Pinpoint the cell where the given text exists, returning its [X, Y] midpoint coordinate. 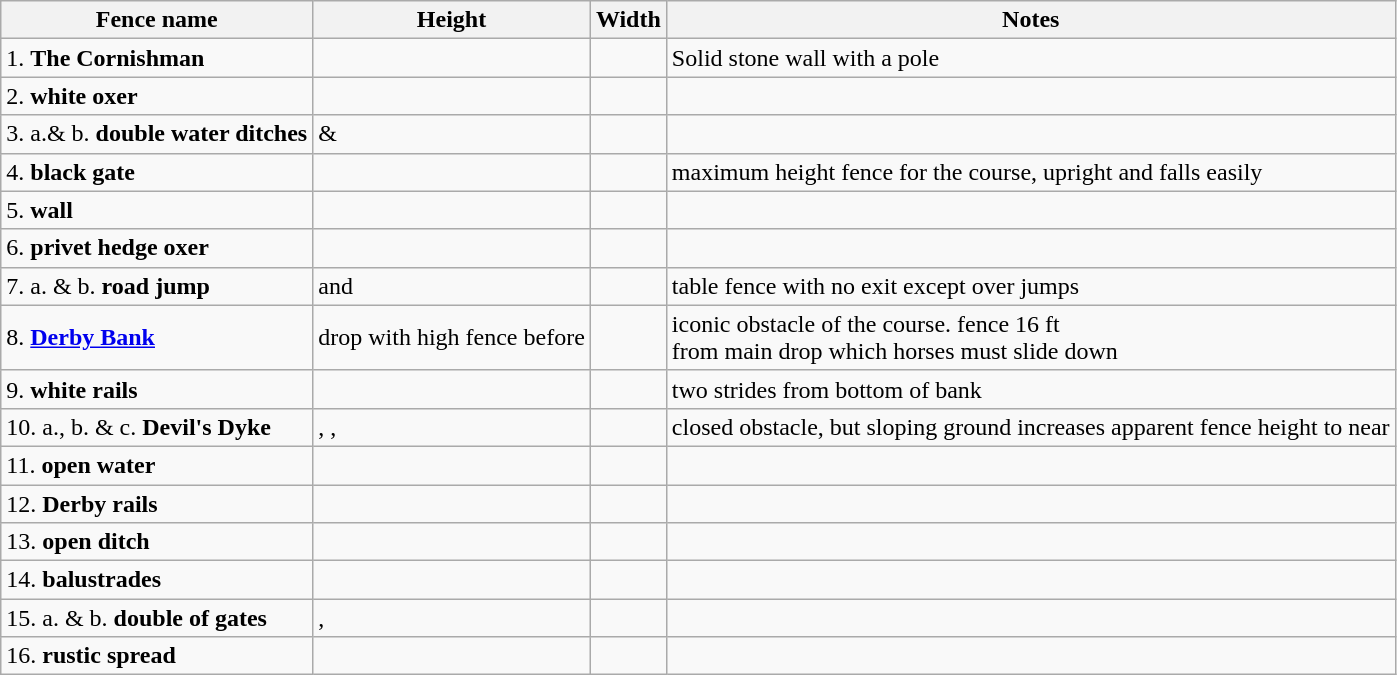
Notes [1030, 20]
14. balustrades [157, 580]
8. Derby Bank [157, 338]
7. a. & b. road jump [157, 286]
drop with high fence before [452, 338]
11. open water [157, 465]
3. a.& b. double water ditches [157, 134]
table fence with no exit except over jumps [1030, 286]
closed obstacle, but sloping ground increases apparent fence height to near [1030, 427]
Solid stone wall with a pole [1030, 58]
2. white oxer [157, 96]
iconic obstacle of the course. fence 16 ft from main drop which horses must slide down [1030, 338]
4. black gate [157, 172]
10. a., b. & c. Devil's Dyke [157, 427]
Height [452, 20]
Fence name [157, 20]
5. wall [157, 210]
9. white rails [157, 389]
, [452, 618]
and [452, 286]
two strides from bottom of bank [1030, 389]
& [452, 134]
15. a. & b. double of gates [157, 618]
1. The Cornishman [157, 58]
13. open ditch [157, 542]
Width [628, 20]
6. privet hedge oxer [157, 248]
maximum height fence for the course, upright and falls easily [1030, 172]
16. rustic spread [157, 656]
, , [452, 427]
12. Derby rails [157, 503]
